Return the (x, y) coordinate for the center point of the cell that contains the specified text.  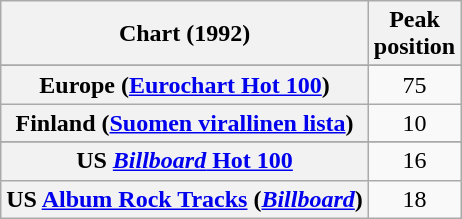
10 (414, 123)
75 (414, 85)
Chart (1992) (185, 34)
Finland (Suomen virallinen lista) (185, 123)
US Billboard Hot 100 (185, 161)
US Album Rock Tracks (Billboard) (185, 199)
18 (414, 199)
16 (414, 161)
Peakposition (414, 34)
Europe (Eurochart Hot 100) (185, 85)
